Provide the (X, Y) coordinate of the cell's center where the given text is located.  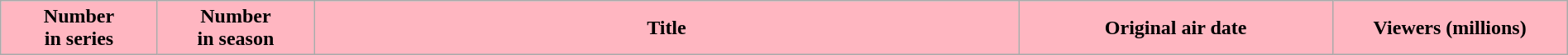
Numberin series (79, 28)
Numberin season (235, 28)
Original air date (1176, 28)
Title (667, 28)
Viewers (millions) (1450, 28)
